Return [X, Y] of the center of cell containing provided text 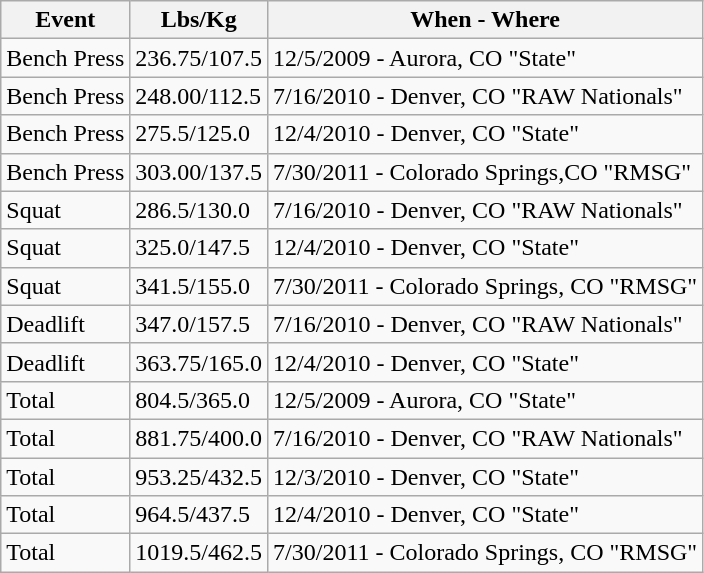
286.5/130.0 [199, 210]
When - Where [486, 20]
Lbs/Kg [199, 20]
347.0/157.5 [199, 324]
881.75/400.0 [199, 438]
804.5/365.0 [199, 400]
953.25/432.5 [199, 477]
964.5/437.5 [199, 515]
7/30/2011 - Colorado Springs,CO "RMSG" [486, 172]
12/3/2010 - Denver, CO "State" [486, 477]
325.0/147.5 [199, 248]
275.5/125.0 [199, 134]
236.75/107.5 [199, 58]
341.5/155.0 [199, 286]
303.00/137.5 [199, 172]
363.75/165.0 [199, 362]
248.00/112.5 [199, 96]
1019.5/462.5 [199, 553]
Event [66, 20]
